Determine the (X, Y) coordinate at the center of the cell enclosing the given text.  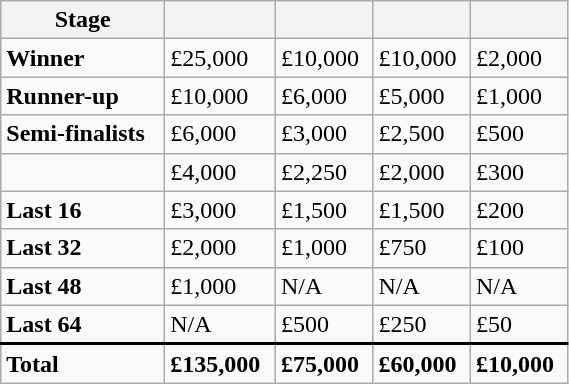
£2,250 (324, 172)
£25,000 (220, 58)
£2,500 (422, 134)
Winner (83, 58)
Semi-finalists (83, 134)
£100 (519, 248)
£135,000 (220, 364)
Stage (83, 20)
Last 32 (83, 248)
£4,000 (220, 172)
Last 64 (83, 324)
£250 (422, 324)
Runner-up (83, 96)
£50 (519, 324)
£750 (422, 248)
Total (83, 364)
£5,000 (422, 96)
£75,000 (324, 364)
£300 (519, 172)
Last 48 (83, 286)
£200 (519, 210)
£60,000 (422, 364)
Last 16 (83, 210)
